Search for the cell housing the specified text and yield its (X, Y) center coordinate. 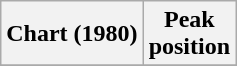
Chart (1980) (72, 34)
Peakposition (189, 34)
